Locate the cell with the specified text and output its (X, Y) center coordinate. 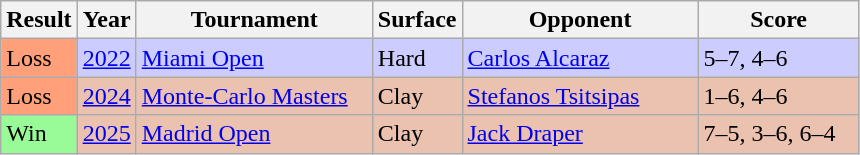
Hard (417, 58)
7–5, 3–6, 6–4 (778, 134)
Monte-Carlo Masters (254, 96)
Score (778, 20)
Miami Open (254, 58)
Carlos Alcaraz (580, 58)
5–7, 4–6 (778, 58)
2022 (106, 58)
Opponent (580, 20)
Win (39, 134)
Year (106, 20)
2025 (106, 134)
Surface (417, 20)
Jack Draper (580, 134)
Madrid Open (254, 134)
Tournament (254, 20)
Result (39, 20)
2024 (106, 96)
1–6, 4–6 (778, 96)
Stefanos Tsitsipas (580, 96)
